Scan for the cell matching the given text and deliver its (x, y) coordinate at center. 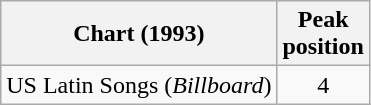
Peakposition (323, 34)
4 (323, 85)
US Latin Songs (Billboard) (139, 85)
Chart (1993) (139, 34)
